Provide the [X, Y] coordinate of the cell's center where the given text is located.  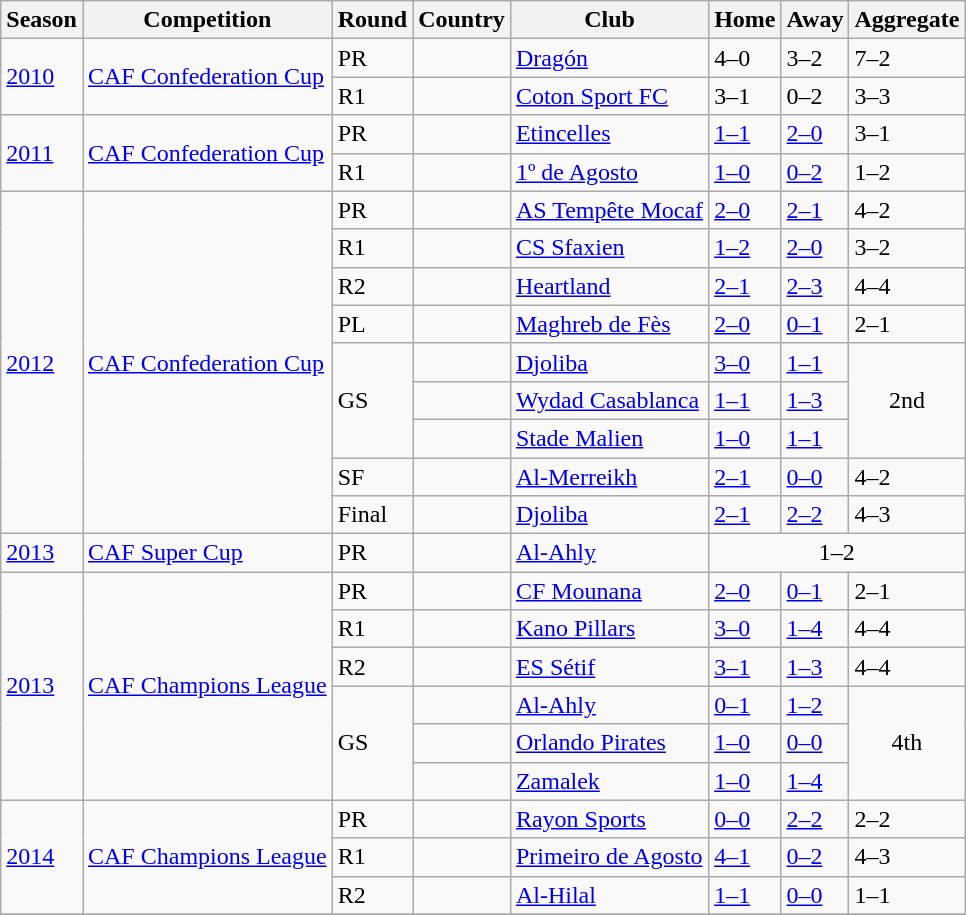
4–1 [745, 857]
Aggregate [907, 20]
ES Sétif [609, 667]
Club [609, 20]
2–3 [815, 286]
SF [372, 477]
2011 [42, 153]
Coton Sport FC [609, 96]
Stade Malien [609, 438]
Kano Pillars [609, 629]
Away [815, 20]
PL [372, 324]
3–3 [907, 96]
1º de Agosto [609, 172]
Primeiro de Agosto [609, 857]
CS Sfaxien [609, 248]
Final [372, 515]
CF Mounana [609, 591]
2012 [42, 362]
2nd [907, 400]
CAF Super Cup [207, 553]
Heartland [609, 286]
Zamalek [609, 781]
Dragón [609, 58]
Round [372, 20]
7–2 [907, 58]
2014 [42, 857]
Home [745, 20]
Season [42, 20]
4th [907, 743]
Rayon Sports [609, 819]
Maghreb de Fès [609, 324]
Al-Hilal [609, 895]
Etincelles [609, 134]
Al-Merreikh [609, 477]
2010 [42, 77]
Orlando Pirates [609, 743]
Wydad Casablanca [609, 400]
Country [462, 20]
AS Tempête Mocaf [609, 210]
Competition [207, 20]
4–0 [745, 58]
